Capture the cell that displays the provided text and extract its [X, Y] central coordinate. 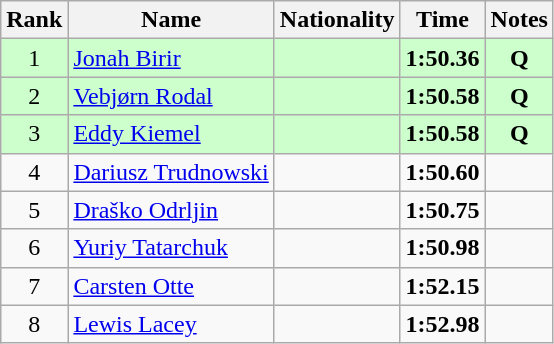
4 [34, 172]
Yuriy Tatarchuk [171, 248]
1:50.36 [442, 58]
Dariusz Trudnowski [171, 172]
Jonah Birir [171, 58]
2 [34, 96]
Rank [34, 20]
1:52.98 [442, 324]
Carsten Otte [171, 286]
1:50.60 [442, 172]
1 [34, 58]
3 [34, 134]
1:52.15 [442, 286]
6 [34, 248]
Vebjørn Rodal [171, 96]
Draško Odrljin [171, 210]
1:50.75 [442, 210]
Lewis Lacey [171, 324]
8 [34, 324]
Nationality [337, 20]
5 [34, 210]
7 [34, 286]
Eddy Kiemel [171, 134]
1:50.98 [442, 248]
Time [442, 20]
Notes [519, 20]
Name [171, 20]
